From the cell containing the given text, extract its center point as (X, Y) coordinate. 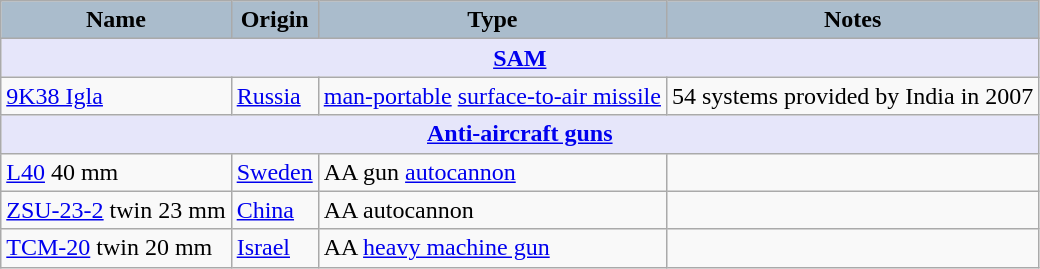
Israel (274, 248)
Russia (274, 96)
54 systems provided by India in 2007 (852, 96)
TCM-20 twin 20 mm (116, 248)
Type (492, 20)
L40 40 mm (116, 172)
AA heavy machine gun (492, 248)
9K38 Igla (116, 96)
AA autocannon (492, 210)
Sweden (274, 172)
China (274, 210)
AA gun autocannon (492, 172)
Name (116, 20)
Notes (852, 20)
Origin (274, 20)
Anti-aircraft guns (520, 134)
man-portable surface-to-air missile (492, 96)
ZSU-23-2 twin 23 mm (116, 210)
SAM (520, 58)
